Return (x, y) of the center of cell containing provided text 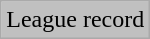
League record (76, 20)
